Identify which cell holds the provided text, then report its (x, y) central coordinate. 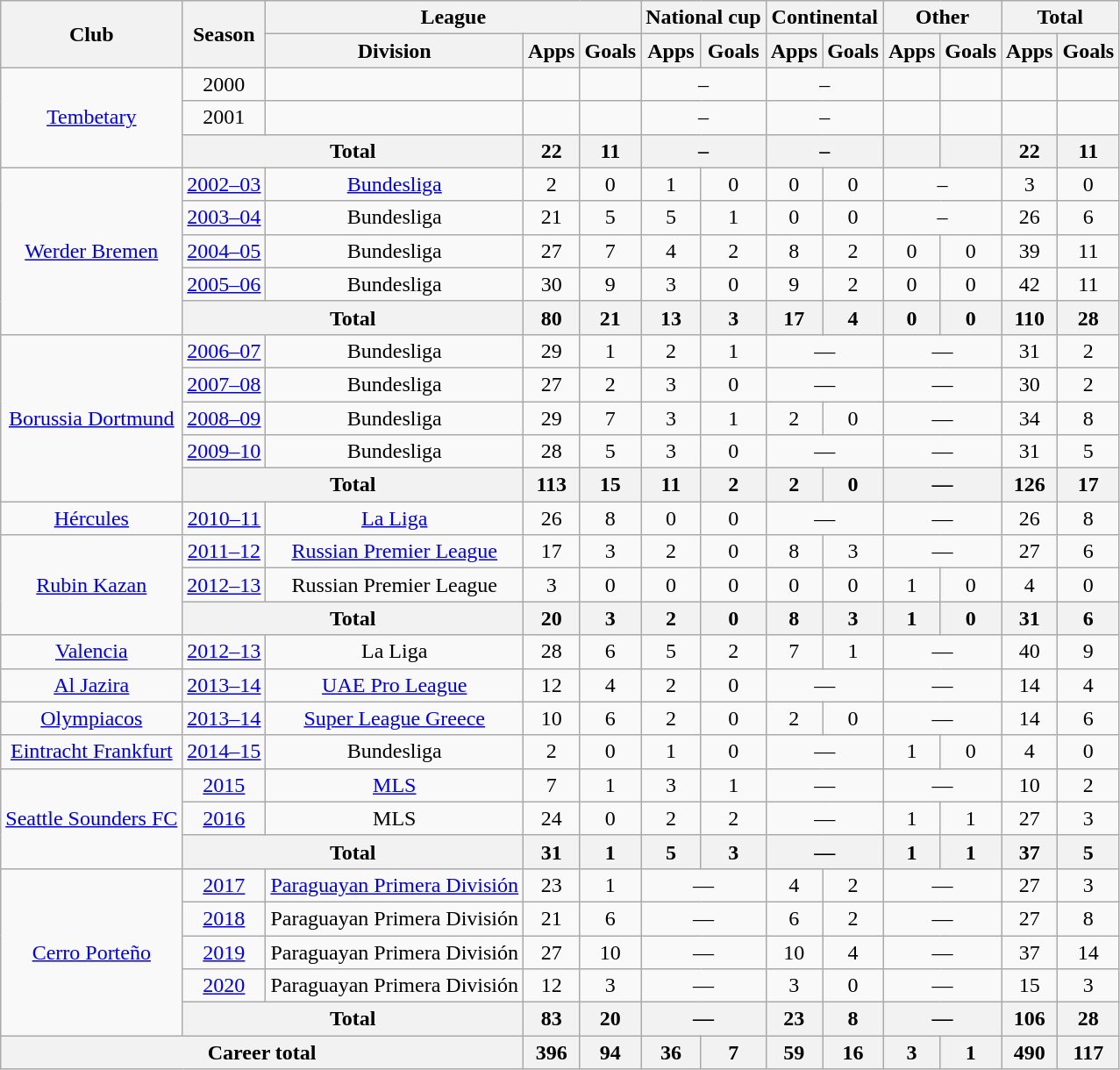
Hércules (91, 518)
2001 (225, 118)
106 (1030, 1019)
2011–12 (225, 552)
2002–03 (225, 184)
UAE Pro League (395, 685)
2018 (225, 918)
2017 (225, 885)
2006–07 (225, 351)
Seattle Sounders FC (91, 818)
Olympiacos (91, 718)
2008–09 (225, 418)
113 (552, 485)
39 (1030, 251)
Other (942, 18)
Werder Bremen (91, 251)
Al Jazira (91, 685)
126 (1030, 485)
Borussia Dortmund (91, 417)
Season (225, 34)
36 (671, 1052)
396 (552, 1052)
80 (552, 317)
League (453, 18)
Career total (262, 1052)
24 (552, 818)
2005–06 (225, 284)
110 (1030, 317)
2015 (225, 785)
2020 (225, 986)
Valencia (91, 652)
2007–08 (225, 384)
Division (395, 51)
2010–11 (225, 518)
2004–05 (225, 251)
2009–10 (225, 452)
Cerro Porteño (91, 952)
Rubin Kazan (91, 585)
34 (1030, 418)
40 (1030, 652)
13 (671, 317)
National cup (703, 18)
Super League Greece (395, 718)
Club (91, 34)
83 (552, 1019)
Continental (824, 18)
Eintracht Frankfurt (91, 752)
59 (794, 1052)
Tembetary (91, 118)
2014–15 (225, 752)
490 (1030, 1052)
2000 (225, 84)
94 (610, 1052)
2003–04 (225, 218)
117 (1088, 1052)
42 (1030, 284)
2019 (225, 952)
2016 (225, 818)
16 (853, 1052)
